Capture the cell that displays the provided text and extract its (x, y) central coordinate. 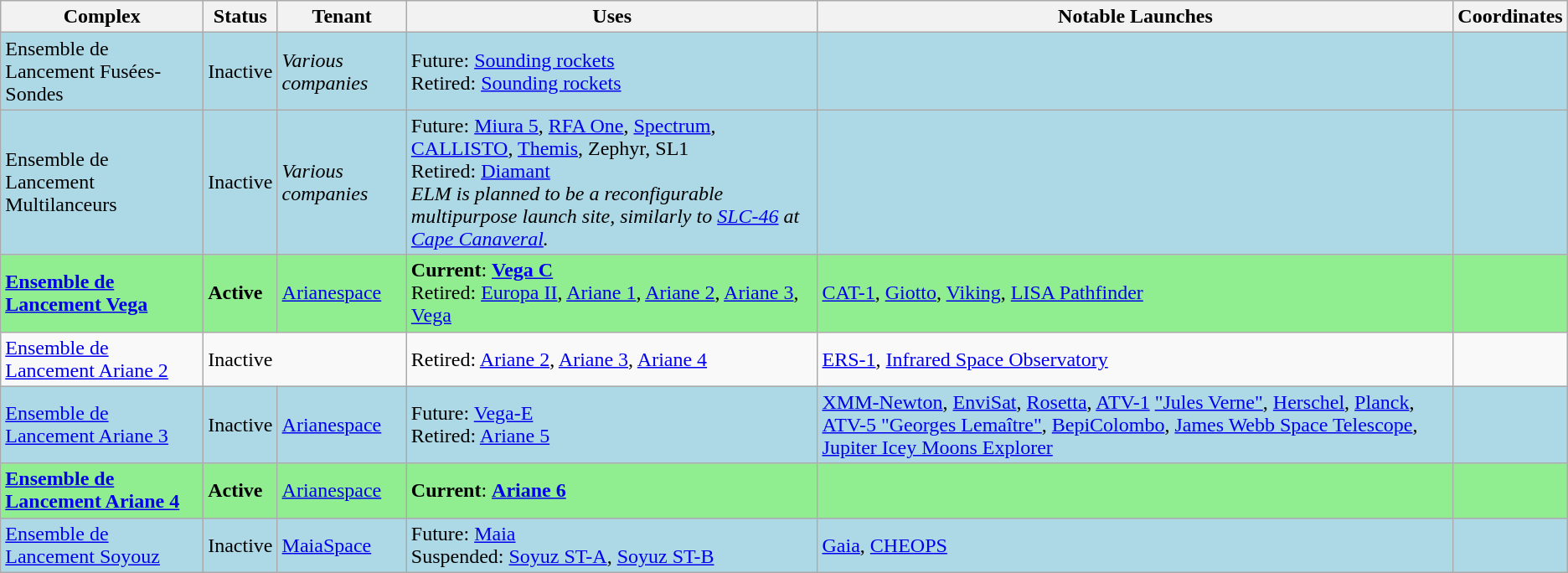
Status (240, 17)
Ensemble de Lancement Ariane 4 (102, 491)
Ensemble de Lancement Vega (102, 293)
Ensemble de Lancement Ariane 2 (102, 359)
Tenant (342, 17)
Retired: Ariane 2, Ariane 3, Ariane 4 (611, 359)
CAT-1, Giotto, Viking, LISA Pathfinder (1136, 293)
Complex (102, 17)
MaiaSpace (342, 545)
Current: Ariane 6 (611, 491)
Ensemble de Lancement Ariane 3 (102, 425)
Ensemble de Lancement Fusées-Sondes (102, 71)
Future: Sounding rocketsRetired: Sounding rockets (611, 71)
ERS-1, Infrared Space Observatory (1136, 359)
Gaia, CHEOPS (1136, 545)
Ensemble de Lancement Multilanceurs (102, 183)
Future: Vega-ERetired: Ariane 5 (611, 425)
Ensemble de Lancement Soyouz (102, 545)
Uses (611, 17)
Current: Vega CRetired: Europa II, Ariane 1, Ariane 2, Ariane 3, Vega (611, 293)
Coordinates (1510, 17)
Notable Launches (1136, 17)
Future: MaiaSuspended: Soyuz ST-A, Soyuz ST-B (611, 545)
